Capture the cell that displays the provided text and extract its (X, Y) central coordinate. 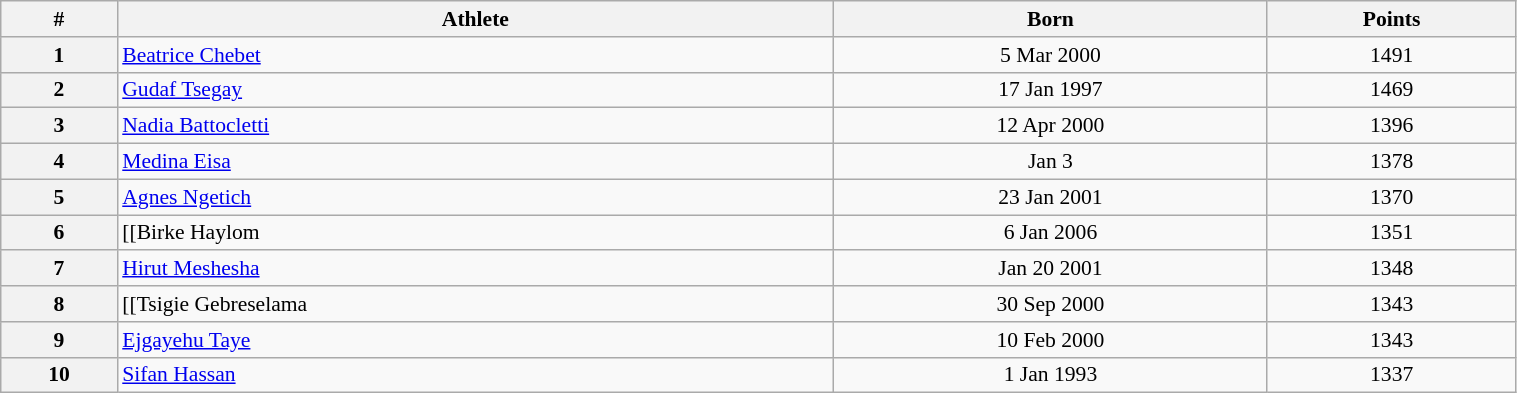
1378 (1392, 162)
Ejgayehu Taye (475, 340)
Points (1392, 19)
[[Tsigie Gebreselama (475, 304)
Jan 20 2001 (1051, 269)
1348 (1392, 269)
Agnes Ngetich (475, 197)
5 Mar 2000 (1051, 55)
1491 (1392, 55)
Jan 3 (1051, 162)
23 Jan 2001 (1051, 197)
4 (59, 162)
17 Jan 1997 (1051, 90)
6 (59, 233)
7 (59, 269)
12 Apr 2000 (1051, 126)
1396 (1392, 126)
Athlete (475, 19)
2 (59, 90)
# (59, 19)
30 Sep 2000 (1051, 304)
1 Jan 1993 (1051, 375)
1 (59, 55)
9 (59, 340)
3 (59, 126)
Sifan Hassan (475, 375)
Medina Eisa (475, 162)
10 Feb 2000 (1051, 340)
1337 (1392, 375)
1469 (1392, 90)
10 (59, 375)
[[Birke Haylom (475, 233)
1370 (1392, 197)
Born (1051, 19)
8 (59, 304)
Nadia Battocletti (475, 126)
Gudaf Tsegay (475, 90)
Hirut Meshesha (475, 269)
5 (59, 197)
Beatrice Chebet (475, 55)
1351 (1392, 233)
6 Jan 2006 (1051, 233)
